For the text-containing cell, return its midpoint in (X, Y) coordinate format. 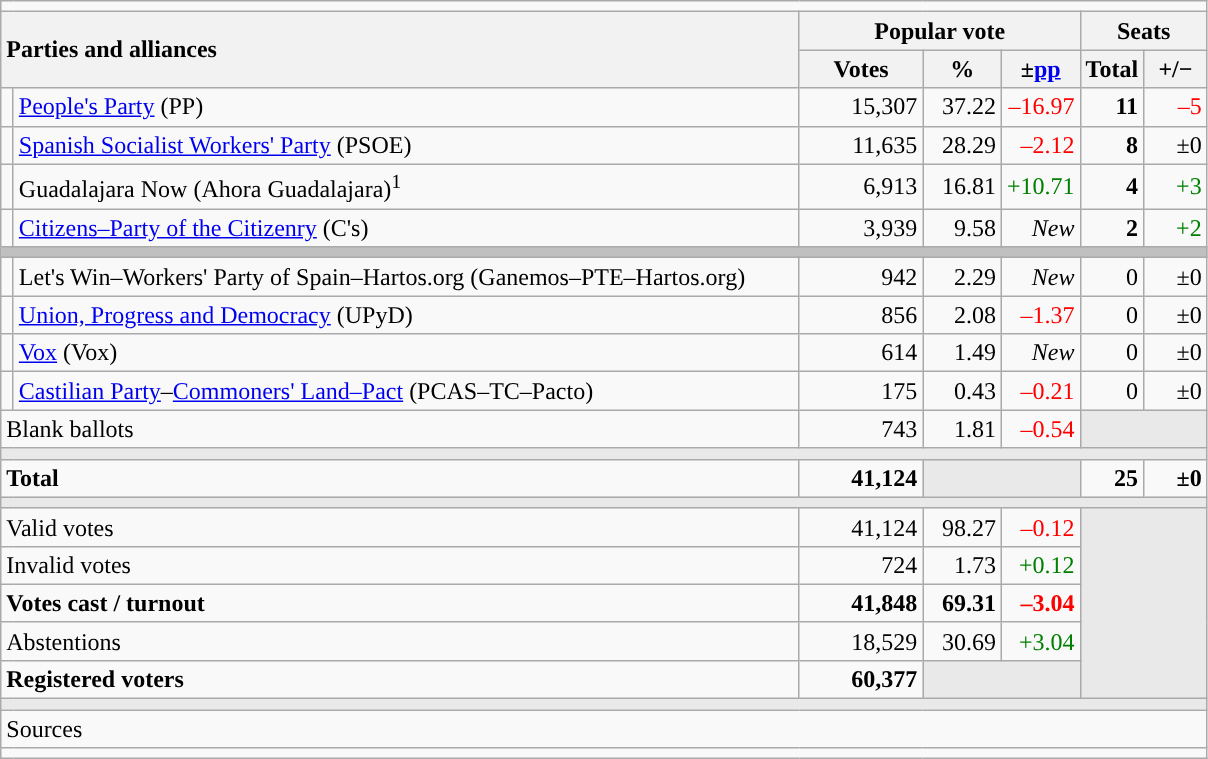
–0.12 (1040, 527)
942 (861, 277)
+10.71 (1040, 186)
Votes cast / turnout (400, 603)
Union, Progress and Democracy (UPyD) (406, 315)
724 (861, 565)
3,939 (861, 228)
15,307 (861, 107)
+2 (1176, 228)
+/− (1176, 69)
0.43 (962, 391)
1.81 (962, 429)
Blank ballots (400, 429)
Popular vote (940, 31)
+0.12 (1040, 565)
±pp (1040, 69)
41,848 (861, 603)
People's Party (PP) (406, 107)
Citizens–Party of the Citizenry (C's) (406, 228)
Spanish Socialist Workers' Party (PSOE) (406, 145)
856 (861, 315)
60,377 (861, 679)
Guadalajara Now (Ahora Guadalajara)1 (406, 186)
98.27 (962, 527)
11 (1112, 107)
Invalid votes (400, 565)
8 (1112, 145)
Valid votes (400, 527)
614 (861, 353)
2 (1112, 228)
25 (1112, 478)
11,635 (861, 145)
16.81 (962, 186)
Votes (861, 69)
–16.97 (1040, 107)
Parties and alliances (400, 50)
37.22 (962, 107)
2.08 (962, 315)
–2.12 (1040, 145)
18,529 (861, 641)
+3.04 (1040, 641)
Abstentions (400, 641)
1.49 (962, 353)
4 (1112, 186)
Registered voters (400, 679)
–0.54 (1040, 429)
Castilian Party–Commoners' Land–Pact (PCAS–TC–Pacto) (406, 391)
–0.21 (1040, 391)
Sources (604, 729)
28.29 (962, 145)
+3 (1176, 186)
Vox (Vox) (406, 353)
–1.37 (1040, 315)
6,913 (861, 186)
Let's Win–Workers' Party of Spain–Hartos.org (Ganemos–PTE–Hartos.org) (406, 277)
175 (861, 391)
1.73 (962, 565)
30.69 (962, 641)
Seats (1144, 31)
69.31 (962, 603)
–3.04 (1040, 603)
% (962, 69)
743 (861, 429)
–5 (1176, 107)
2.29 (962, 277)
9.58 (962, 228)
